Capture the cell that displays the provided text and extract its (x, y) central coordinate. 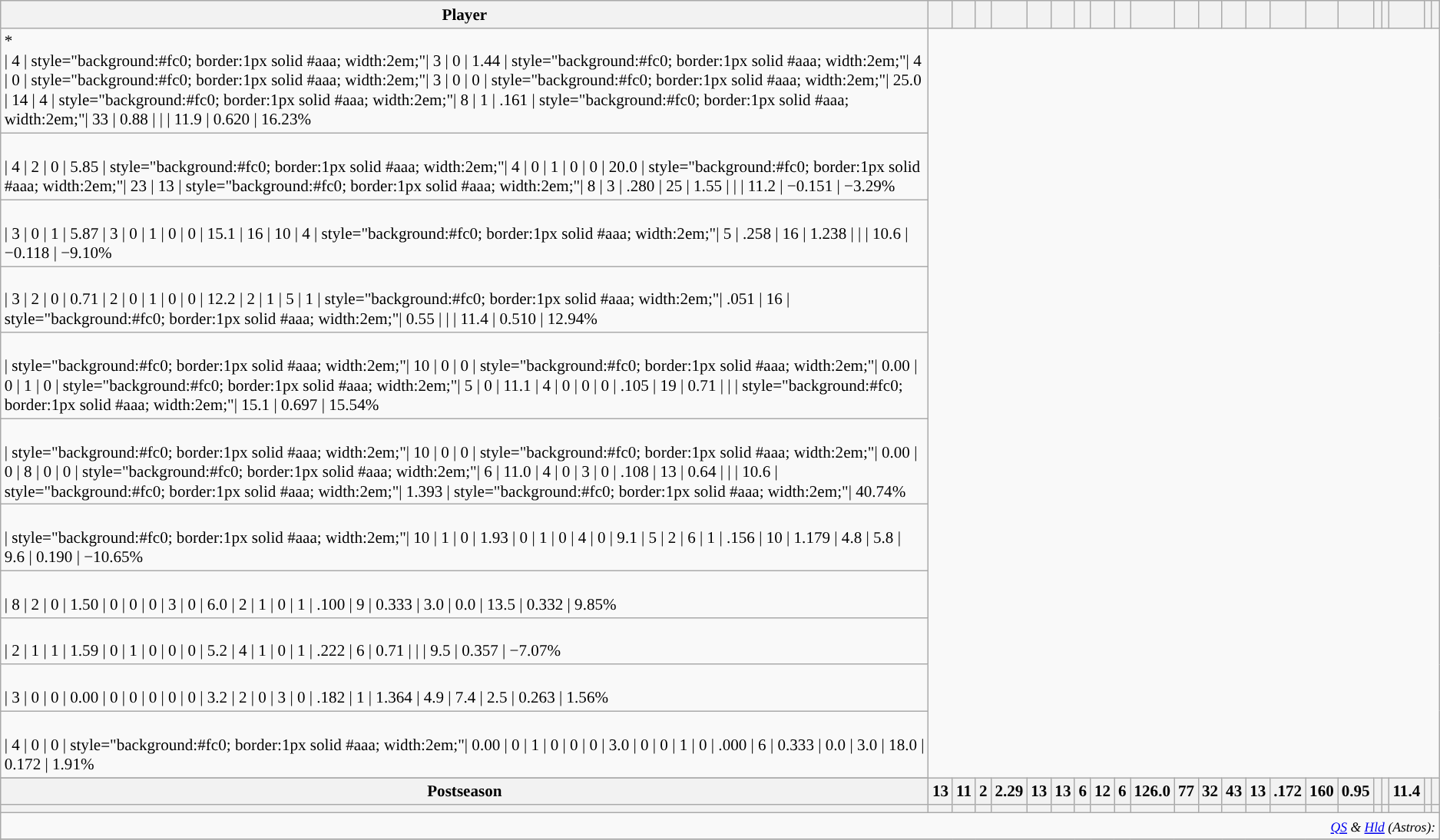
QS & Hld (Astros): (720, 826)
.172 (1287, 791)
2.29 (1009, 791)
160 (1322, 791)
43 (1233, 791)
| 3 | 0 | 0 | 0.00 | 0 | 0 | 0 | 0 | 0 | 3.2 | 2 | 0 | 3 | 0 | .182 | 1 | 1.364 | 4.9 | 7.4 | 2.5 | 0.263 | 1.56% (465, 688)
Player (465, 14)
12 (1103, 791)
77 (1186, 791)
0.95 (1356, 791)
Postseason (465, 791)
11 (964, 791)
126.0 (1152, 791)
11.4 (1407, 791)
| 2 | 1 | 1 | 1.59 | 0 | 1 | 0 | 0 | 0 | 5.2 | 4 | 1 | 0 | 1 | .222 | 6 | 0.71 | | | 9.5 | 0.357 | −7.07% (465, 640)
32 (1210, 791)
| 8 | 2 | 0 | 1.50 | 0 | 0 | 0 | 3 | 0 | 6.0 | 2 | 1 | 0 | 1 | .100 | 9 | 0.333 | 3.0 | 0.0 | 13.5 | 0.332 | 9.85% (465, 594)
2 (983, 791)
